Scan for the cell matching the given text and deliver its (x, y) coordinate at center. 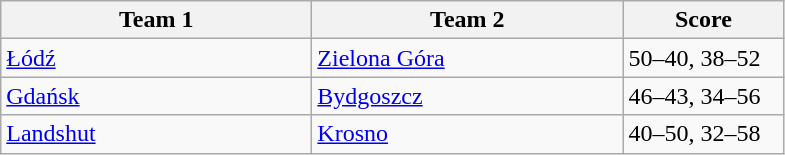
Score (704, 20)
Team 2 (468, 20)
46–43, 34–56 (704, 96)
Zielona Góra (468, 58)
Bydgoszcz (468, 96)
50–40, 38–52 (704, 58)
Krosno (468, 134)
40–50, 32–58 (704, 134)
Łódź (156, 58)
Gdańsk (156, 96)
Team 1 (156, 20)
Landshut (156, 134)
